Pinpoint the cell where the given text exists, returning its (x, y) midpoint coordinate. 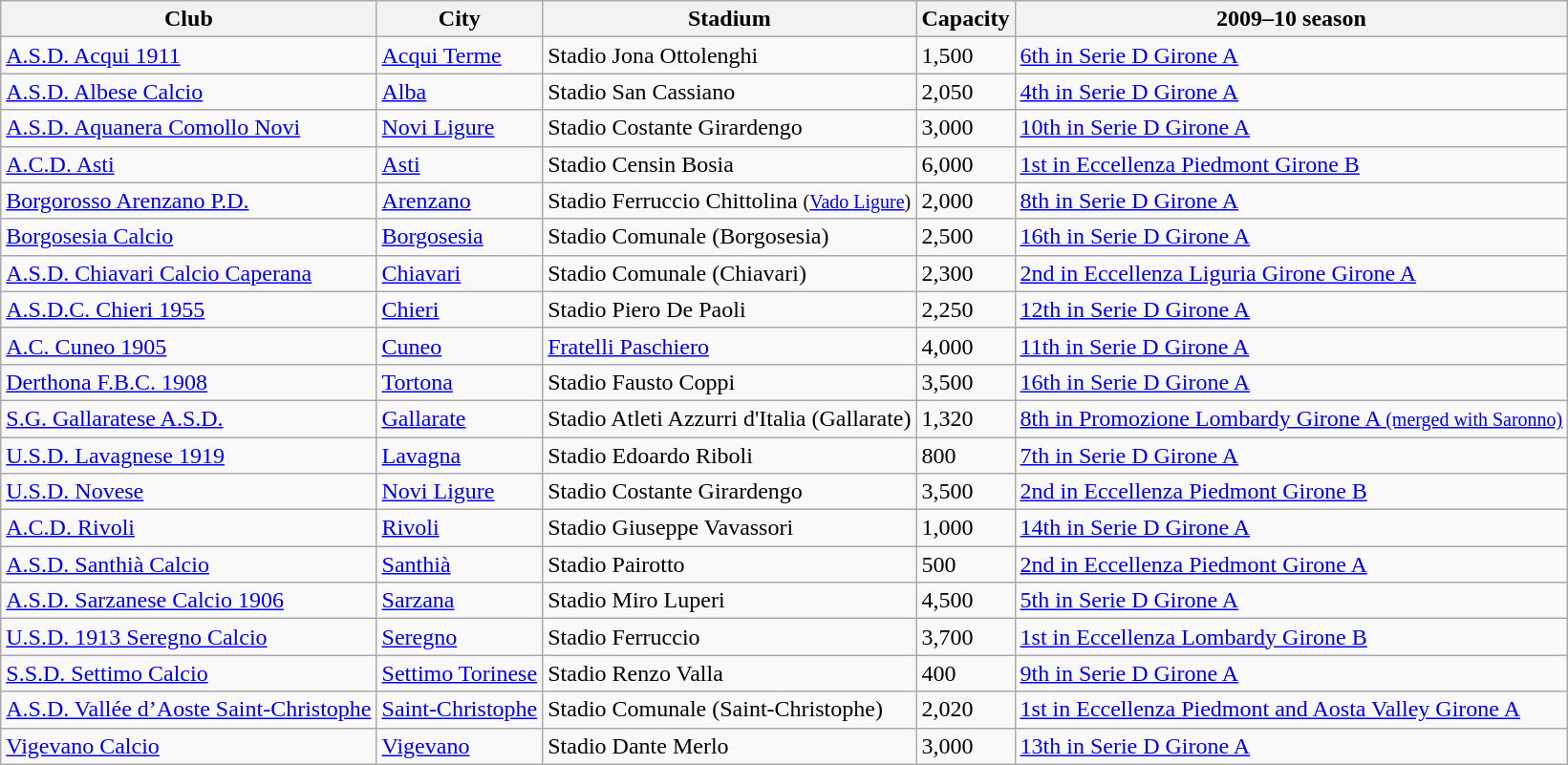
Stadio San Cassiano (730, 92)
Saint-Christophe (460, 710)
S.G. Gallaratese A.S.D. (189, 418)
Santhià (460, 564)
Arenzano (460, 201)
Stadio Ferruccio Chittolina (Vado Ligure) (730, 201)
Borgosesia Calcio (189, 237)
S.S.D. Settimo Calcio (189, 673)
2,500 (965, 237)
3,700 (965, 637)
Stadio Comunale (Borgosesia) (730, 237)
Settimo Torinese (460, 673)
Alba (460, 92)
Cuneo (460, 346)
5th in Serie D Girone A (1292, 601)
Fratelli Paschiero (730, 346)
13th in Serie D Girone A (1292, 746)
2nd in Eccellenza Piedmont Girone A (1292, 564)
11th in Serie D Girone A (1292, 346)
1st in Eccellenza Piedmont Girone B (1292, 164)
10th in Serie D Girone A (1292, 128)
2,050 (965, 92)
400 (965, 673)
9th in Serie D Girone A (1292, 673)
A.S.D. Santhià Calcio (189, 564)
Vigevano (460, 746)
Borgosesia (460, 237)
500 (965, 564)
Stadio Comunale (Chiavari) (730, 273)
U.S.D. Lavagnese 1919 (189, 456)
2,250 (965, 309)
Stadio Renzo Valla (730, 673)
A.C.D. Asti (189, 164)
14th in Serie D Girone A (1292, 528)
Stadio Pairotto (730, 564)
A.S.D. Albese Calcio (189, 92)
A.C.D. Rivoli (189, 528)
Stadio Miro Luperi (730, 601)
Stadio Atleti Azzurri d'Italia (Gallarate) (730, 418)
4,500 (965, 601)
Vigevano Calcio (189, 746)
A.S.D. Acqui 1911 (189, 55)
2009–10 season (1292, 19)
Rivoli (460, 528)
Stadio Fausto Coppi (730, 382)
6th in Serie D Girone A (1292, 55)
Club (189, 19)
Stadium (730, 19)
2,020 (965, 710)
1st in Eccellenza Piedmont and Aosta Valley Girone A (1292, 710)
A.C. Cuneo 1905 (189, 346)
City (460, 19)
7th in Serie D Girone A (1292, 456)
Chiavari (460, 273)
2,000 (965, 201)
1,320 (965, 418)
Stadio Dante Merlo (730, 746)
Borgorosso Arenzano P.D. (189, 201)
Stadio Jona Ottolenghi (730, 55)
Derthona F.B.C. 1908 (189, 382)
Stadio Giuseppe Vavassori (730, 528)
Asti (460, 164)
Capacity (965, 19)
A.S.D. Chiavari Calcio Caperana (189, 273)
Stadio Piero De Paoli (730, 309)
4,000 (965, 346)
A.S.D. Sarzanese Calcio 1906 (189, 601)
8th in Serie D Girone A (1292, 201)
1,000 (965, 528)
6,000 (965, 164)
Stadio Comunale (Saint-Christophe) (730, 710)
12th in Serie D Girone A (1292, 309)
4th in Serie D Girone A (1292, 92)
Lavagna (460, 456)
A.S.D. Vallée d’Aoste Saint-Christophe (189, 710)
U.S.D. 1913 Seregno Calcio (189, 637)
2nd in Eccellenza Liguria Girone Girone A (1292, 273)
Acqui Terme (460, 55)
Seregno (460, 637)
A.S.D.C. Chieri 1955 (189, 309)
800 (965, 456)
Gallarate (460, 418)
2nd in Eccellenza Piedmont Girone B (1292, 492)
1st in Eccellenza Lombardy Girone B (1292, 637)
Sarzana (460, 601)
Stadio Edoardo Riboli (730, 456)
8th in Promozione Lombardy Girone A (merged with Saronno) (1292, 418)
1,500 (965, 55)
A.S.D. Aquanera Comollo Novi (189, 128)
Tortona (460, 382)
Stadio Ferruccio (730, 637)
Stadio Censin Bosia (730, 164)
U.S.D. Novese (189, 492)
2,300 (965, 273)
Chieri (460, 309)
